Output the (X, Y) coordinate of the center of the cell containing the given text.  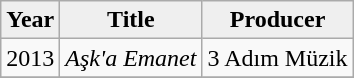
Title (131, 20)
Aşk'a Emanet (131, 58)
Producer (278, 20)
3 Adım Müzik (278, 58)
2013 (30, 58)
Year (30, 20)
